Identify which cell holds the provided text, then report its (X, Y) central coordinate. 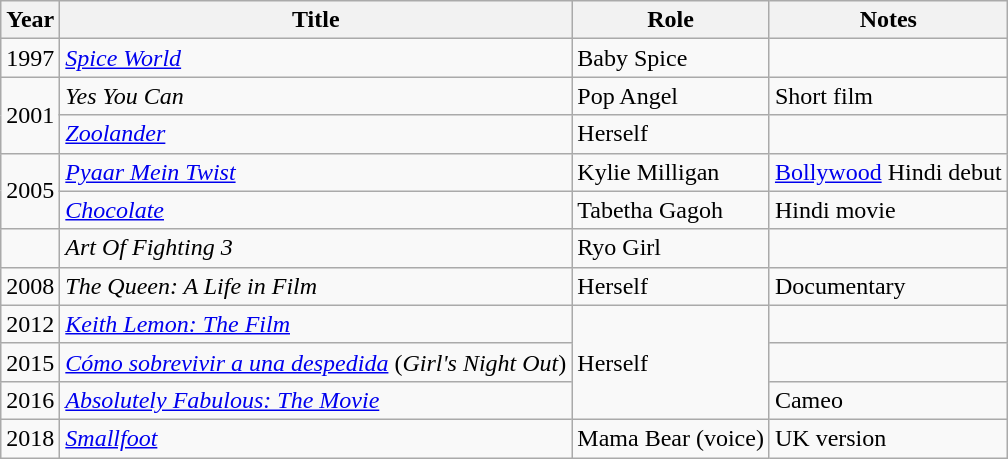
2008 (30, 286)
The Queen: A Life in Film (316, 286)
Baby Spice (671, 58)
UK version (888, 438)
Hindi movie (888, 210)
2016 (30, 400)
Mama Bear (voice) (671, 438)
Pop Angel (671, 96)
2015 (30, 362)
Cómo sobrevivir a una despedida (Girl's Night Out) (316, 362)
Zoolander (316, 134)
Smallfoot (316, 438)
Role (671, 20)
Pyaar Mein Twist (316, 172)
Bollywood Hindi debut (888, 172)
Documentary (888, 286)
Yes You Can (316, 96)
Tabetha Gagoh (671, 210)
Year (30, 20)
Short film (888, 96)
Chocolate (316, 210)
2005 (30, 191)
Spice World (316, 58)
Ryo Girl (671, 248)
Notes (888, 20)
Kylie Milligan (671, 172)
Absolutely Fabulous: The Movie (316, 400)
Cameo (888, 400)
2018 (30, 438)
Keith Lemon: The Film (316, 324)
Art Of Fighting 3 (316, 248)
1997 (30, 58)
2001 (30, 115)
Title (316, 20)
2012 (30, 324)
